From the cell containing the given text, extract its center point as (X, Y) coordinate. 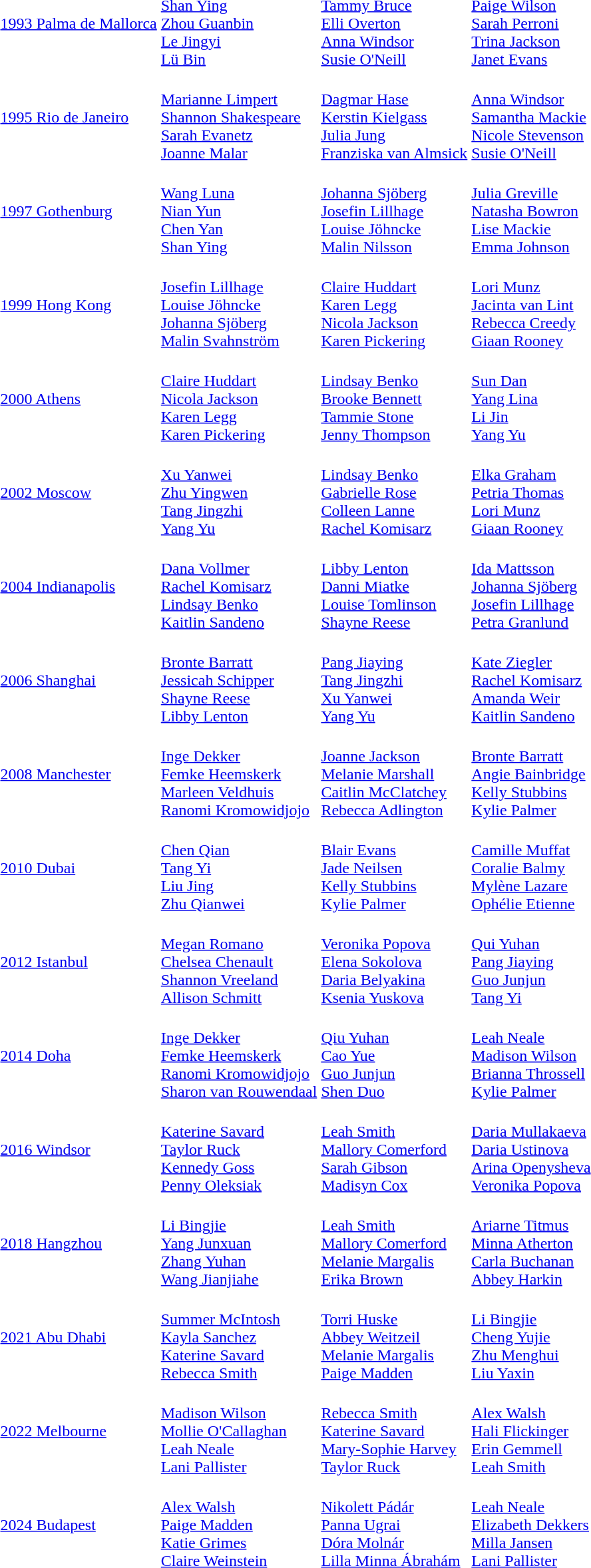
Libby LentonDanni MiatkeLouise TomlinsonShayne Reese (394, 586)
Dana VollmerRachel KomisarzLindsay BenkoKaitlin Sandeno (239, 586)
Blair EvansJade NeilsenKelly StubbinsKylie Palmer (394, 868)
Xu YanweiZhu YingwenTang JingzhiYang Yu (239, 492)
Summer McIntoshKayla SanchezKaterine SavardRebecca Smith (239, 1337)
Inge DekkerFemke HeemskerkRanomi KromowidjojoSharon van Rouwendaal (239, 1056)
Megan RomanoChelsea ChenaultShannon VreelandAllison Schmitt (239, 962)
Pang JiayingTang JingzhiXu YanweiYang Yu (394, 680)
Veronika PopovaElena SokolovaDaria BelyakinaKsenia Yuskova (394, 962)
Lindsay BenkoGabrielle RoseColleen LanneRachel Komisarz (394, 492)
Josefin LillhageLouise JöhnckeJohanna SjöbergMalin Svahnström (239, 305)
Johanna SjöbergJosefin LillhageLouise JöhnckeMalin Nilsson (394, 211)
Joanne JacksonMelanie MarshallCaitlin McClatcheyRebecca Adlington (394, 774)
Dagmar HaseKerstin KielgassJulia JungFranziska van Almsick (394, 117)
Claire HuddartKaren LeggNicola JacksonKaren Pickering (394, 305)
Chen QianTang YiLiu JingZhu Qianwei (239, 868)
Rebecca SmithKaterine SavardMary-Sophie HarveyTaylor Ruck (394, 1431)
Marianne LimpertShannon ShakespeareSarah EvanetzJoanne Malar (239, 117)
Inge DekkerFemke HeemskerkMarleen VeldhuisRanomi Kromowidjojo (239, 774)
Torri HuskeAbbey WeitzeilMelanie MargalisPaige Madden (394, 1337)
Bronte BarrattJessicah SchipperShayne ReeseLibby Lenton (239, 680)
Li BingjieYang JunxuanZhang YuhanWang Jianjiahe (239, 1243)
Leah SmithMallory ComerfordMelanie MargalisErika Brown (394, 1243)
Wang LunaNian YunChen YanShan Ying (239, 211)
Leah SmithMallory ComerfordSarah GibsonMadisyn Cox (394, 1149)
Claire HuddartNicola JacksonKaren LeggKaren Pickering (239, 399)
Lindsay BenkoBrooke BennettTammie StoneJenny Thompson (394, 399)
Madison WilsonMollie O'CallaghanLeah NealeLani Pallister (239, 1431)
Katerine SavardTaylor RuckKennedy GossPenny Oleksiak (239, 1149)
Qiu YuhanCao YueGuo JunjunShen Duo (394, 1056)
